Determine the [x, y] coordinate at the center of the cell enclosing the given text.  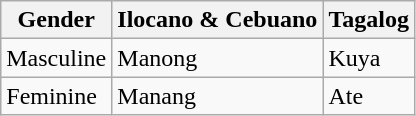
Masculine [56, 58]
Ilocano & Cebuano [218, 20]
Kuya [369, 58]
Feminine [56, 96]
Manong [218, 58]
Tagalog [369, 20]
Gender [56, 20]
Ate [369, 96]
Manang [218, 96]
